Find where the given text appears and provide that cell's center as [x, y] coordinate. 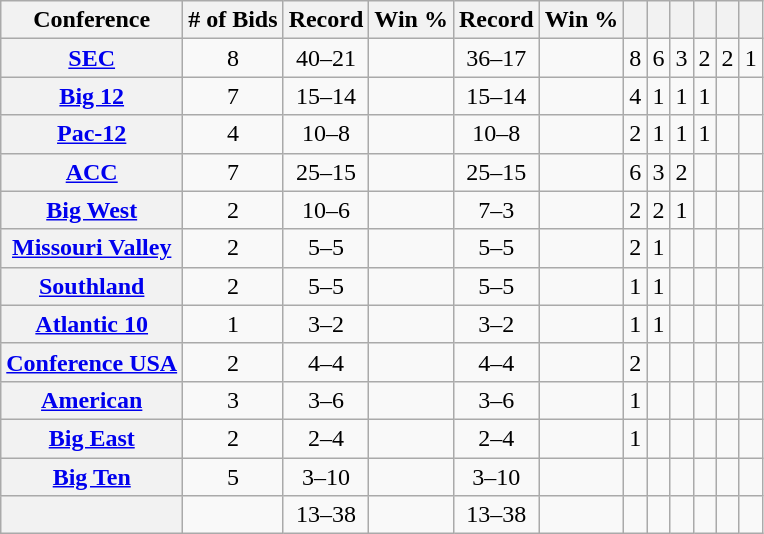
# of Bids [233, 20]
Pac-12 [92, 134]
7–3 [496, 210]
Big Ten [92, 477]
Big East [92, 438]
Conference USA [92, 362]
40–21 [326, 58]
SEC [92, 58]
Big West [92, 210]
Big 12 [92, 96]
Conference [92, 20]
American [92, 400]
Missouri Valley [92, 248]
5 [233, 477]
Southland [92, 286]
36–17 [496, 58]
Atlantic 10 [92, 324]
10–6 [326, 210]
ACC [92, 172]
